Capture the cell that displays the provided text and extract its (X, Y) central coordinate. 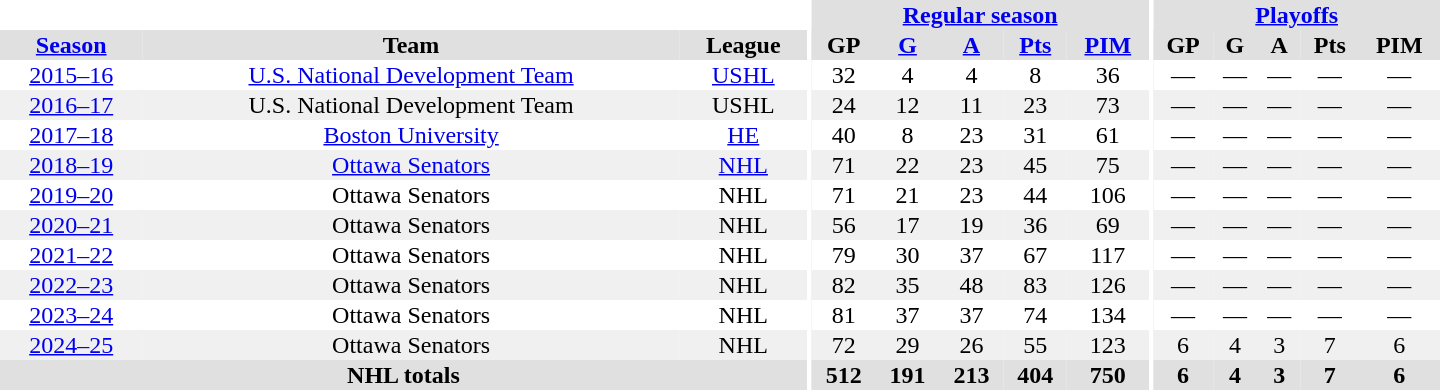
2017–18 (71, 135)
2019–20 (71, 195)
11 (971, 105)
17 (908, 225)
NHL totals (404, 375)
22 (908, 165)
55 (1035, 345)
Boston University (410, 135)
74 (1035, 315)
12 (908, 105)
82 (844, 285)
191 (908, 375)
29 (908, 345)
404 (1035, 375)
117 (1108, 255)
69 (1108, 225)
19 (971, 225)
512 (844, 375)
75 (1108, 165)
72 (844, 345)
31 (1035, 135)
48 (971, 285)
HE (744, 135)
26 (971, 345)
83 (1035, 285)
56 (844, 225)
750 (1108, 375)
134 (1108, 315)
213 (971, 375)
35 (908, 285)
32 (844, 75)
79 (844, 255)
2015–16 (71, 75)
2020–21 (71, 225)
30 (908, 255)
61 (1108, 135)
45 (1035, 165)
2023–24 (71, 315)
81 (844, 315)
106 (1108, 195)
Season (71, 45)
24 (844, 105)
44 (1035, 195)
73 (1108, 105)
2021–22 (71, 255)
21 (908, 195)
67 (1035, 255)
Playoffs (1296, 15)
2022–23 (71, 285)
126 (1108, 285)
40 (844, 135)
2016–17 (71, 105)
Team (410, 45)
League (744, 45)
2018–19 (71, 165)
Regular season (980, 15)
2024–25 (71, 345)
123 (1108, 345)
